Extract the (x, y) coordinate from the center of the cell holding the provided text.  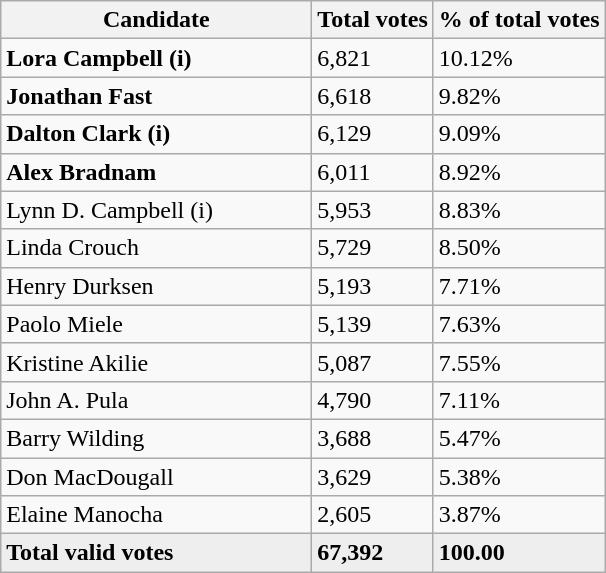
Linda Crouch (156, 248)
Candidate (156, 20)
Paolo Miele (156, 324)
6,011 (373, 172)
Total votes (373, 20)
% of total votes (519, 20)
Total valid votes (156, 553)
5,729 (373, 248)
Elaine Manocha (156, 515)
9.82% (519, 96)
6,821 (373, 58)
7.55% (519, 362)
3.87% (519, 515)
4,790 (373, 400)
5,087 (373, 362)
8.83% (519, 210)
7.63% (519, 324)
8.92% (519, 172)
Lora Campbell (i) (156, 58)
Henry Durksen (156, 286)
Jonathan Fast (156, 96)
3,688 (373, 438)
5.47% (519, 438)
7.71% (519, 286)
3,629 (373, 477)
Lynn D. Campbell (i) (156, 210)
6,618 (373, 96)
5,953 (373, 210)
8.50% (519, 248)
Kristine Akilie (156, 362)
Barry Wilding (156, 438)
Don MacDougall (156, 477)
2,605 (373, 515)
6,129 (373, 134)
5,193 (373, 286)
67,392 (373, 553)
Alex Bradnam (156, 172)
7.11% (519, 400)
5.38% (519, 477)
Dalton Clark (i) (156, 134)
100.00 (519, 553)
5,139 (373, 324)
John A. Pula (156, 400)
10.12% (519, 58)
9.09% (519, 134)
